For the text-containing cell, return its midpoint in [x, y] coordinate format. 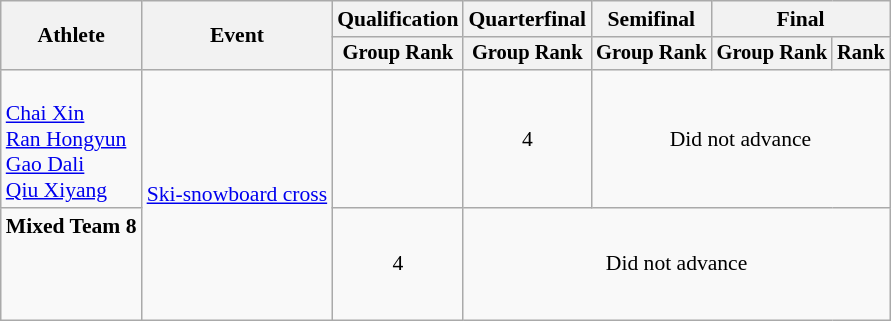
Final [801, 19]
Chai XinRan HongyunGao DaliQiu Xiyang [72, 139]
Rank [861, 54]
Qualification [398, 19]
Mixed Team 8 [72, 264]
Ski-snowboard cross [238, 195]
Semifinal [651, 19]
Event [238, 36]
Athlete [72, 36]
Quarterfinal [527, 19]
